From the cell containing the given text, extract its center point as [x, y] coordinate. 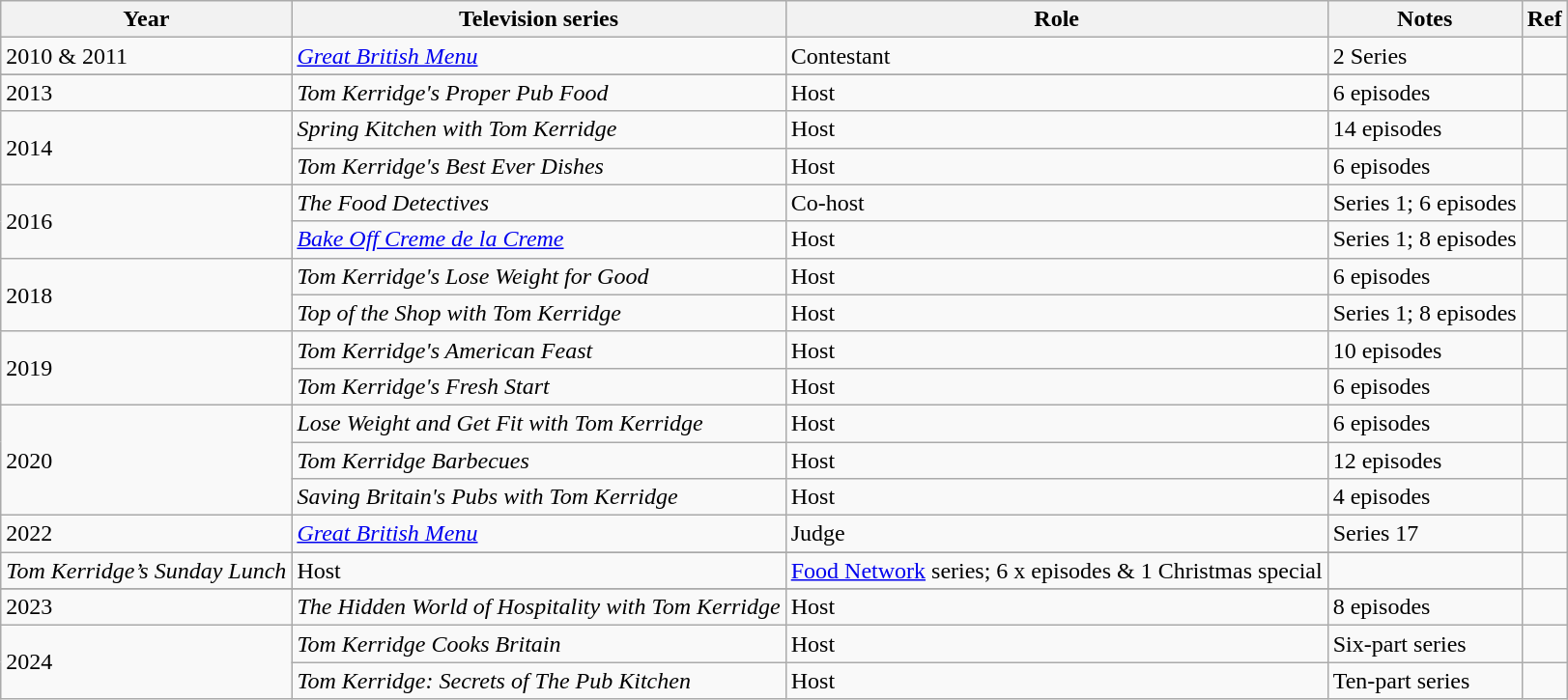
Tom Kerridge's Proper Pub Food [539, 93]
Television series [539, 19]
2024 [147, 662]
2014 [147, 148]
8 episodes [1424, 607]
Series 1; 6 episodes [1424, 203]
Bake Off Creme de la Creme [539, 239]
Ten-part series [1424, 681]
4 episodes [1424, 497]
The Hidden World of Hospitality with Tom Kerridge [539, 607]
Role [1057, 19]
Co-host [1057, 203]
Top of the Shop with Tom Kerridge [539, 313]
2019 [147, 368]
Tom Kerridge Cooks Britain [539, 644]
Tom Kerridge's Lose Weight for Good [539, 276]
Tom Kerridge Barbecues [539, 461]
Notes [1424, 19]
2013 [147, 93]
2022 [147, 534]
2020 [147, 460]
14 episodes [1424, 129]
Spring Kitchen with Tom Kerridge [539, 129]
Food Network series; 6 x episodes & 1 Christmas special [1057, 571]
Judge [1057, 534]
Lose Weight and Get Fit with Tom Kerridge [539, 423]
12 episodes [1424, 461]
2018 [147, 294]
10 episodes [1424, 350]
2016 [147, 221]
Tom Kerridge’s Sunday Lunch [147, 571]
2010 & 2011 [147, 56]
Tom Kerridge's Fresh Start [539, 386]
Tom Kerridge: Secrets of The Pub Kitchen [539, 681]
Six-part series [1424, 644]
Series 17 [1424, 534]
Contestant [1057, 56]
Year [147, 19]
The Food Detectives [539, 203]
2023 [147, 607]
Tom Kerridge's Best Ever Dishes [539, 166]
2 Series [1424, 56]
Tom Kerridge's American Feast [539, 350]
Saving Britain's Pubs with Tom Kerridge [539, 497]
Ref [1544, 19]
